Scan for the cell matching the given text and deliver its [X, Y] coordinate at center. 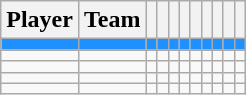
Player [40, 20]
Team [112, 20]
